Return the [x, y] coordinate for the center point of the cell that contains the specified text.  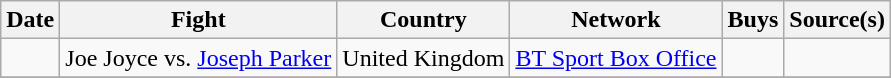
Network [616, 20]
BT Sport Box Office [616, 58]
Fight [198, 20]
United Kingdom [424, 58]
Source(s) [838, 20]
Date [30, 20]
Joe Joyce vs. Joseph Parker [198, 58]
Buys [753, 20]
Country [424, 20]
